For the text-containing cell, return its midpoint in [x, y] coordinate format. 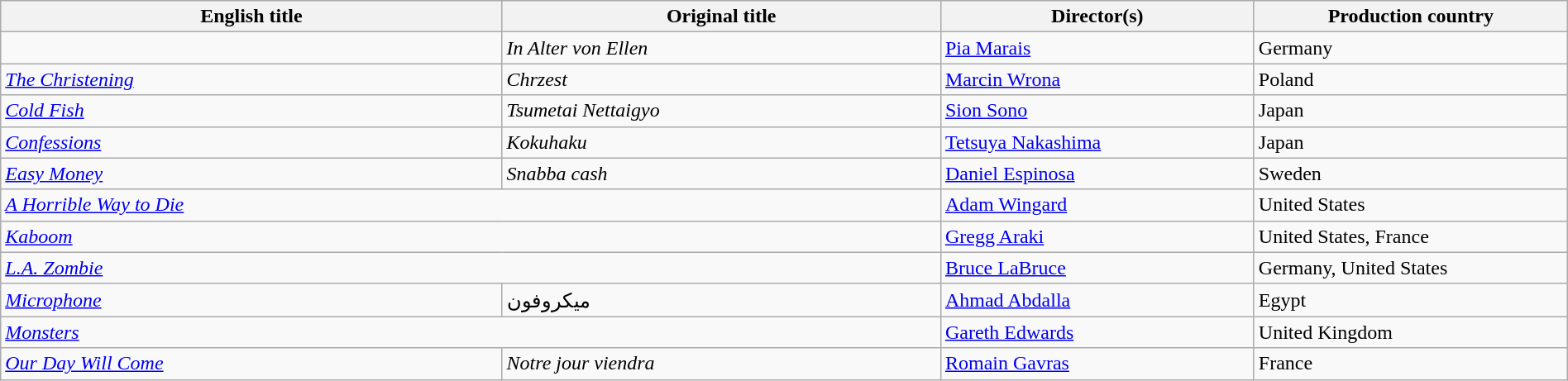
Original title [721, 17]
Microphone [251, 300]
Ahmad Abdalla [1097, 300]
Germany [1411, 48]
Director(s) [1097, 17]
Daniel Espinosa [1097, 174]
In Alter von Ellen [721, 48]
A Horrible Way to Die [471, 205]
Monsters [471, 332]
Adam Wingard [1097, 205]
Sweden [1411, 174]
Germany, United States [1411, 268]
Egypt [1411, 300]
Kaboom [471, 236]
Marcin Wrona [1097, 79]
United Kingdom [1411, 332]
Gareth Edwards [1097, 332]
Kokuhaku [721, 142]
United States [1411, 205]
Easy Money [251, 174]
Bruce LaBruce [1097, 268]
Snabba cash [721, 174]
Production country [1411, 17]
Our Day Will Come [251, 364]
Poland [1411, 79]
ميكروفون [721, 300]
Tetsuya Nakashima [1097, 142]
United States, France [1411, 236]
Notre jour viendra [721, 364]
France [1411, 364]
Pia Marais [1097, 48]
Tsumetai Nettaigyo [721, 111]
Cold Fish [251, 111]
L.A. Zombie [471, 268]
Gregg Araki [1097, 236]
Romain Gavras [1097, 364]
Chrzest [721, 79]
Confessions [251, 142]
The Christening [251, 79]
Sion Sono [1097, 111]
English title [251, 17]
